For the text-containing cell, return its midpoint in (X, Y) coordinate format. 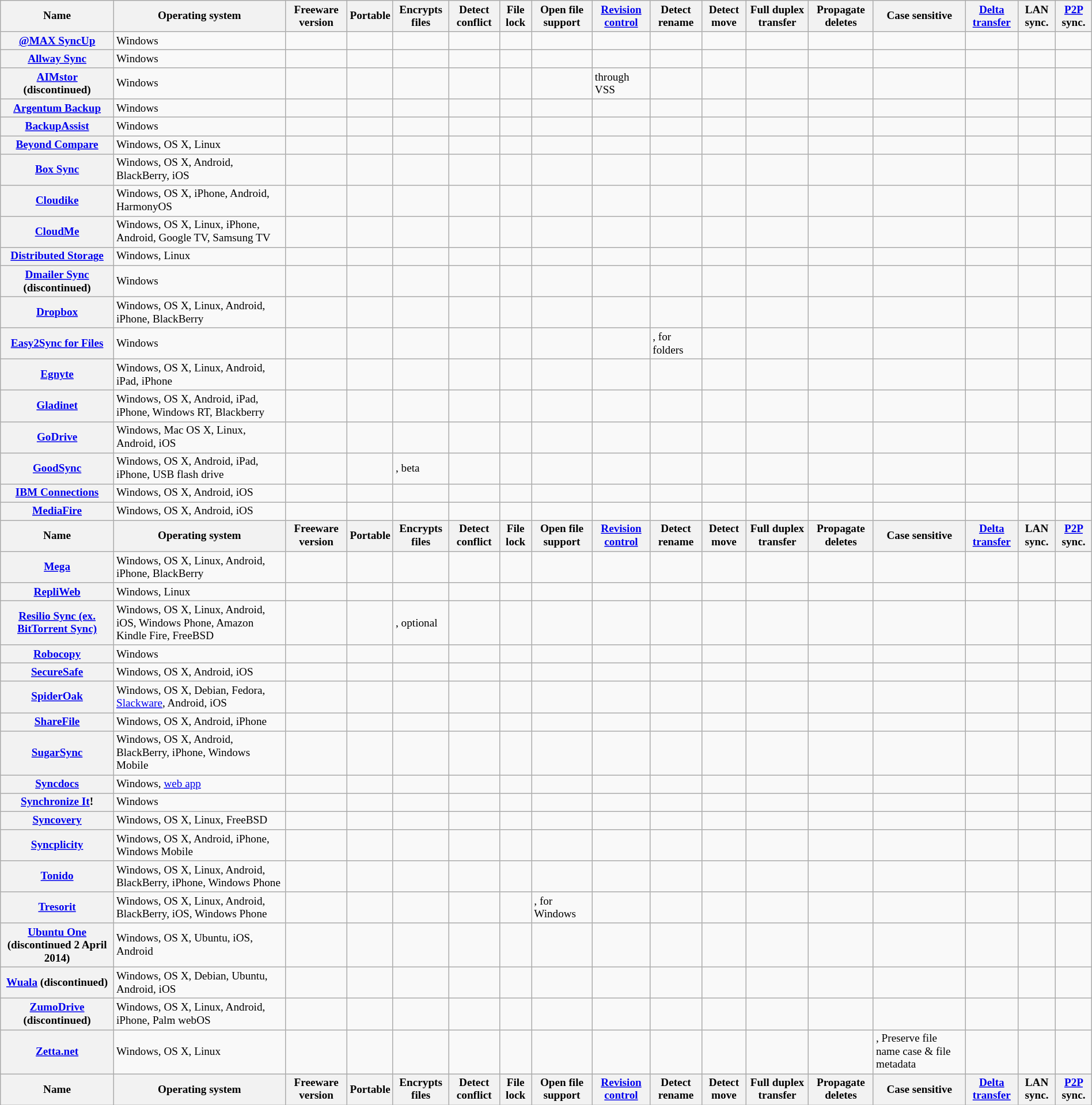
Gladinet (58, 406)
Windows, OS X, Debian, Fedora, Slackware, Android, iOS (199, 697)
Mega (58, 567)
@MAX SyncUp (58, 41)
BackupAssist (58, 127)
Windows, OS X, Ubuntu, iOS, Android (199, 945)
Beyond Compare (58, 145)
, optional (420, 623)
Windows, Mac OS X, Linux, Android, iOS (199, 437)
AIMstor (discontinued) (58, 83)
Tonido (58, 876)
Windows, OS X, Android, iPhone, Windows Mobile (199, 845)
Cloudike (58, 200)
Windows, OS X, Debian, Ubuntu, Android, iOS (199, 983)
RepliWeb (58, 592)
IBM Connections (58, 493)
Dropbox (58, 312)
CloudMe (58, 231)
Windows, OS X, Linux, FreeBSD (199, 821)
Windows, OS X, Linux, Android, BlackBerry, iPhone, Windows Phone (199, 876)
Allway Sync (58, 59)
Windows, OS X, iPhone, Android, HarmonyOS (199, 200)
Windows, OS X, Linux, Android, iOS, Windows Phone, Amazon Kindle Fire, FreeBSD (199, 623)
Dmailer Sync (discontinued) (58, 281)
Syncplicity (58, 845)
MediaFire (58, 511)
Tresorit (58, 907)
Windows, OS X, Android, iPhone (199, 722)
Windows, OS X, Linux, Android, iPad, iPhone (199, 375)
GoodSync (58, 468)
Distributed Storage (58, 256)
Box Sync (58, 169)
, Preserve file name case & file metadata (919, 1051)
Egnyte (58, 375)
ZumoDrive (discontinued) (58, 1014)
Syncdocs (58, 784)
SpiderOak (58, 697)
, beta (420, 468)
Argentum Backup (58, 108)
Windows, OS X, Linux, iPhone, Android, Google TV, Samsung TV (199, 231)
Windows, OS X, Android, BlackBerry, iPhone, Windows Mobile (199, 753)
, for Windows (562, 907)
SugarSync (58, 753)
SecureSafe (58, 673)
Syncovery (58, 821)
GoDrive (58, 437)
, for folders (676, 343)
Synchronize It! (58, 802)
through VSS (621, 83)
Robocopy (58, 654)
Windows, OS X, Android, BlackBerry, iOS (199, 169)
Windows, OS X, Linux, Android, BlackBerry, iOS, Windows Phone (199, 907)
Windows, OS X, Android, iPad, iPhone, USB flash drive (199, 468)
Windows, OS X, Linux, Android, iPhone, Palm webOS (199, 1014)
Wuala (discontinued) (58, 983)
Ubuntu One (discontinued 2 April 2014) (58, 945)
Resilio Sync (ex. BitTorrent Sync) (58, 623)
Windows, OS X, Android, iPad, iPhone, Windows RT, Blackberry (199, 406)
Easy2Sync for Files (58, 343)
Windows, web app (199, 784)
ShareFile (58, 722)
Zetta.net (58, 1051)
